Determine the (X, Y) coordinate at the center of the cell enclosing the given text.  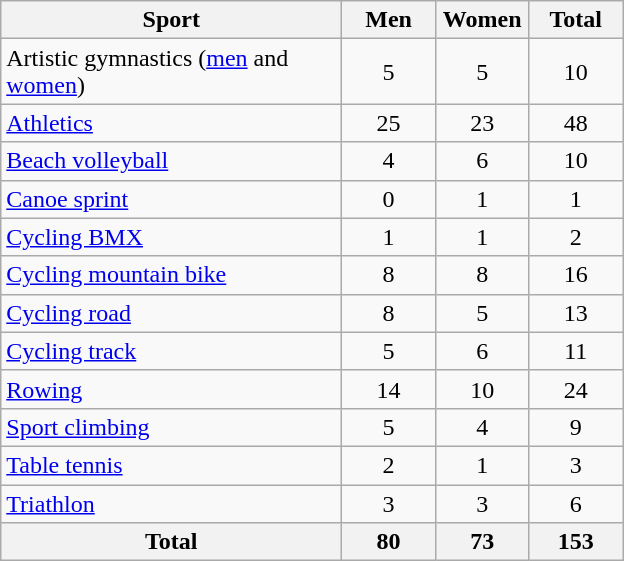
48 (576, 123)
Artistic gymnastics (men and women) (172, 72)
Table tennis (172, 465)
Rowing (172, 389)
Sport (172, 20)
Beach volleyball (172, 161)
Sport climbing (172, 427)
Women (482, 20)
24 (576, 389)
Cycling mountain bike (172, 275)
Cycling BMX (172, 237)
0 (389, 199)
16 (576, 275)
153 (576, 542)
Cycling road (172, 313)
Canoe sprint (172, 199)
Cycling track (172, 351)
9 (576, 427)
Men (389, 20)
73 (482, 542)
80 (389, 542)
11 (576, 351)
25 (389, 123)
14 (389, 389)
13 (576, 313)
23 (482, 123)
Triathlon (172, 503)
Athletics (172, 123)
